For the text-containing cell, return its midpoint in [x, y] coordinate format. 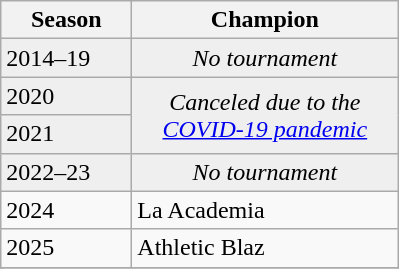
Canceled due to the COVID-19 pandemic [265, 115]
2014–19 [66, 58]
La Academia [265, 210]
2021 [66, 134]
2022–23 [66, 172]
2024 [66, 210]
2025 [66, 248]
2020 [66, 96]
Season [66, 20]
Athletic Blaz [265, 248]
Champion [265, 20]
